Return (X, Y) of the center of cell containing provided text 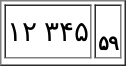
۱۲ ۳۴۵ (48, 31)
۵۹ (108, 31)
